Provide the [x, y] coordinate of the cell's center where the given text is located.  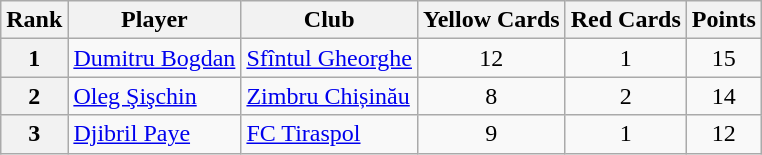
Player [154, 20]
3 [34, 134]
Rank [34, 20]
Red Cards [626, 20]
Sfîntul Gheorghe [330, 58]
Dumitru Bogdan [154, 58]
Points [724, 20]
9 [492, 134]
15 [724, 58]
Zimbru Chișinău [330, 96]
Yellow Cards [492, 20]
Djibril Paye [154, 134]
FC Tiraspol [330, 134]
8 [492, 96]
Oleg Şişchin [154, 96]
14 [724, 96]
Club [330, 20]
